Identify which cell holds the provided text, then report its [x, y] central coordinate. 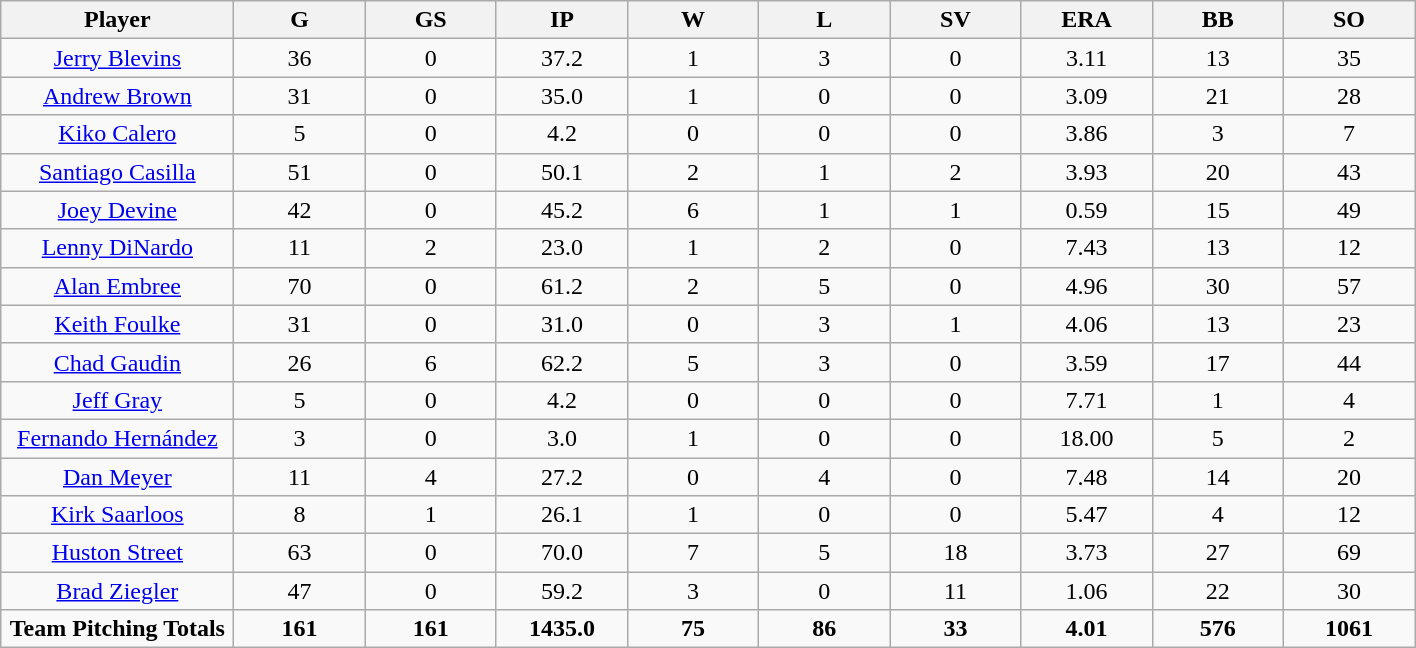
3.59 [1086, 362]
31.0 [562, 324]
45.2 [562, 210]
4.06 [1086, 324]
57 [1348, 286]
75 [692, 629]
1.06 [1086, 591]
23 [1348, 324]
15 [1218, 210]
44 [1348, 362]
1435.0 [562, 629]
14 [1218, 477]
3.93 [1086, 172]
0.59 [1086, 210]
BB [1218, 20]
21 [1218, 96]
61.2 [562, 286]
28 [1348, 96]
49 [1348, 210]
IP [562, 20]
Lenny DiNardo [118, 248]
42 [300, 210]
3.86 [1086, 134]
7.48 [1086, 477]
86 [824, 629]
47 [300, 591]
27 [1218, 553]
Dan Meyer [118, 477]
35 [1348, 58]
3.73 [1086, 553]
L [824, 20]
59.2 [562, 591]
1061 [1348, 629]
69 [1348, 553]
SO [1348, 20]
27.2 [562, 477]
Santiago Casilla [118, 172]
8 [300, 515]
23.0 [562, 248]
18.00 [1086, 438]
36 [300, 58]
Player [118, 20]
26 [300, 362]
576 [1218, 629]
70 [300, 286]
Keith Foulke [118, 324]
ERA [1086, 20]
7.71 [1086, 400]
37.2 [562, 58]
W [692, 20]
35.0 [562, 96]
51 [300, 172]
22 [1218, 591]
G [300, 20]
Jeff Gray [118, 400]
Fernando Hernández [118, 438]
17 [1218, 362]
3.0 [562, 438]
26.1 [562, 515]
Chad Gaudin [118, 362]
SV [956, 20]
50.1 [562, 172]
Joey Devine [118, 210]
3.11 [1086, 58]
Kiko Calero [118, 134]
GS [430, 20]
62.2 [562, 362]
Huston Street [118, 553]
Jerry Blevins [118, 58]
7.43 [1086, 248]
Brad Ziegler [118, 591]
63 [300, 553]
43 [1348, 172]
Andrew Brown [118, 96]
5.47 [1086, 515]
Kirk Saarloos [118, 515]
4.96 [1086, 286]
4.01 [1086, 629]
3.09 [1086, 96]
18 [956, 553]
Team Pitching Totals [118, 629]
Alan Embree [118, 286]
70.0 [562, 553]
33 [956, 629]
